Capture the cell that displays the provided text and extract its (x, y) central coordinate. 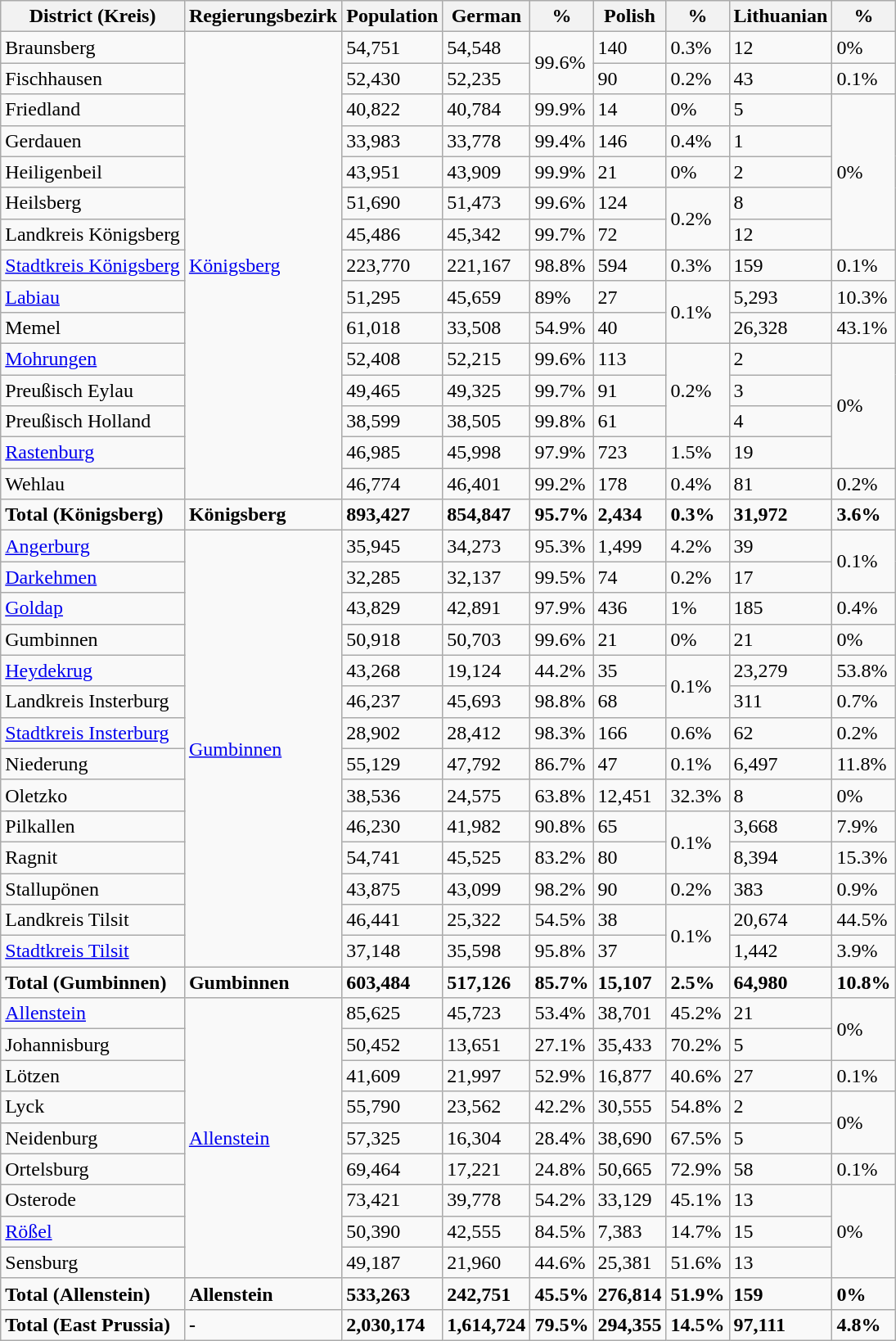
42,555 (486, 1231)
40 (630, 327)
55,129 (393, 764)
40,822 (393, 110)
43,829 (393, 608)
84.5% (561, 1231)
47,792 (486, 764)
8,394 (781, 857)
99.2% (561, 484)
55,790 (393, 1107)
23,279 (781, 670)
51.9% (697, 1294)
43,268 (393, 670)
44.5% (864, 920)
Lötzen (93, 1076)
51,690 (393, 203)
50,665 (630, 1169)
72 (630, 234)
14.7% (697, 1231)
45,693 (486, 702)
7.9% (864, 826)
39 (781, 546)
Pilkallen (93, 826)
13,651 (486, 1045)
25,381 (630, 1262)
Preußisch Holland (93, 422)
50,703 (486, 639)
45,525 (486, 857)
54.9% (561, 327)
20,674 (781, 920)
46,774 (393, 484)
Johannisburg (93, 1045)
19,124 (486, 670)
38,599 (393, 422)
37 (630, 951)
3.6% (864, 515)
140 (630, 47)
98.2% (561, 888)
46,401 (486, 484)
33,983 (393, 141)
53.4% (561, 1014)
Preußisch Eylau (93, 391)
16,877 (630, 1076)
3.9% (864, 951)
3,668 (781, 826)
294,355 (630, 1325)
81 (781, 484)
Darkehmen (93, 577)
Polish (630, 16)
3 (781, 391)
97,111 (781, 1325)
68 (630, 702)
Oletzko (93, 795)
39,778 (486, 1200)
46,237 (393, 702)
221,167 (486, 265)
45,723 (486, 1014)
603,484 (393, 982)
Heydekrug (93, 670)
69,464 (393, 1169)
0.9% (864, 888)
11.8% (864, 764)
46,441 (393, 920)
54,741 (393, 857)
61 (630, 422)
38 (630, 920)
113 (630, 359)
1% (697, 608)
70.2% (697, 1045)
14.5% (697, 1325)
72.9% (697, 1169)
Goldap (93, 608)
32.3% (697, 795)
Landkreis Königsberg (93, 234)
38,690 (630, 1138)
50,452 (393, 1045)
17,221 (486, 1169)
46,230 (393, 826)
Heiligenbeil (93, 172)
41,982 (486, 826)
54.2% (561, 1200)
67.5% (697, 1138)
Neidenburg (93, 1138)
58 (781, 1169)
276,814 (630, 1294)
95.3% (561, 546)
1,442 (781, 951)
31,972 (781, 515)
65 (630, 826)
21,997 (486, 1076)
52.9% (561, 1076)
594 (630, 265)
52,215 (486, 359)
45,998 (486, 453)
436 (630, 608)
45,659 (486, 296)
21,960 (486, 1262)
85.7% (561, 982)
24,575 (486, 795)
28,412 (486, 733)
40.6% (697, 1076)
10.3% (864, 296)
54.5% (561, 920)
73,421 (393, 1200)
26,328 (781, 327)
38,536 (393, 795)
91 (630, 391)
43.1% (864, 327)
Regierungsbezirk (263, 16)
63.8% (561, 795)
- (263, 1325)
Angerburg (93, 546)
46,985 (393, 453)
64,980 (781, 982)
Lithuanian (781, 16)
723 (630, 453)
43,099 (486, 888)
86.7% (561, 764)
517,126 (486, 982)
23,562 (486, 1107)
Landkreis Tilsit (93, 920)
Total (Allenstein) (93, 1294)
District (Kreis) (93, 16)
854,847 (486, 515)
14 (630, 110)
52,235 (486, 79)
98.3% (561, 733)
85,625 (393, 1014)
32,285 (393, 577)
38,505 (486, 422)
17 (781, 577)
44.6% (561, 1262)
Rößel (93, 1231)
62 (781, 733)
89% (561, 296)
61,018 (393, 327)
10.8% (864, 982)
83.2% (561, 857)
Total (East Prussia) (93, 1325)
79.5% (561, 1325)
52,430 (393, 79)
Lyck (93, 1107)
90.8% (561, 826)
40,784 (486, 110)
Labiau (93, 296)
28,902 (393, 733)
15.3% (864, 857)
Heilsberg (93, 203)
52,408 (393, 359)
2,030,174 (393, 1325)
533,263 (393, 1294)
6,497 (781, 764)
35,598 (486, 951)
Total (Königsberg) (93, 515)
Braunsberg (93, 47)
383 (781, 888)
47 (630, 764)
4.2% (697, 546)
30,555 (630, 1107)
95.7% (561, 515)
35 (630, 670)
4.8% (864, 1325)
51.6% (697, 1262)
1 (781, 141)
95.8% (561, 951)
43 (781, 79)
54,548 (486, 47)
15 (781, 1231)
124 (630, 203)
99.5% (561, 577)
43,951 (393, 172)
Wehlau (93, 484)
0.6% (697, 733)
15,107 (630, 982)
42,891 (486, 608)
45,486 (393, 234)
185 (781, 608)
Landkreis Insterburg (93, 702)
Ragnit (93, 857)
German (486, 16)
7,383 (630, 1231)
Total (Gumbinnen) (93, 982)
Memel (93, 327)
99.4% (561, 141)
24.8% (561, 1169)
893,427 (393, 515)
1,614,724 (486, 1325)
146 (630, 141)
33,129 (630, 1200)
Osterode (93, 1200)
32,137 (486, 577)
37,148 (393, 951)
Stadtkreis Tilsit (93, 951)
54.8% (697, 1107)
33,508 (486, 327)
Stadtkreis Königsberg (93, 265)
Friedland (93, 110)
27.1% (561, 1045)
49,325 (486, 391)
80 (630, 857)
2,434 (630, 515)
34,273 (486, 546)
41,609 (393, 1076)
35,433 (630, 1045)
223,770 (393, 265)
50,390 (393, 1231)
57,325 (393, 1138)
42.2% (561, 1107)
49,187 (393, 1262)
4 (781, 422)
Stadtkreis Insterburg (93, 733)
35,945 (393, 546)
Mohrungen (93, 359)
Population (393, 16)
50,918 (393, 639)
Niederung (93, 764)
28.4% (561, 1138)
0.7% (864, 702)
2.5% (697, 982)
44.2% (561, 670)
33,778 (486, 141)
12,451 (630, 795)
45.1% (697, 1200)
45.5% (561, 1294)
16,304 (486, 1138)
Rastenburg (93, 453)
49,465 (393, 391)
1,499 (630, 546)
45,342 (486, 234)
51,295 (393, 296)
178 (630, 484)
242,751 (486, 1294)
45.2% (697, 1014)
99.8% (561, 422)
Ortelsburg (93, 1169)
311 (781, 702)
54,751 (393, 47)
43,875 (393, 888)
51,473 (486, 203)
Stallupönen (93, 888)
43,909 (486, 172)
1.5% (697, 453)
19 (781, 453)
74 (630, 577)
Gerdauen (93, 141)
5,293 (781, 296)
53.8% (864, 670)
Sensburg (93, 1262)
25,322 (486, 920)
166 (630, 733)
Fischhausen (93, 79)
38,701 (630, 1014)
